Identify which cell holds the provided text, then report its [x, y] central coordinate. 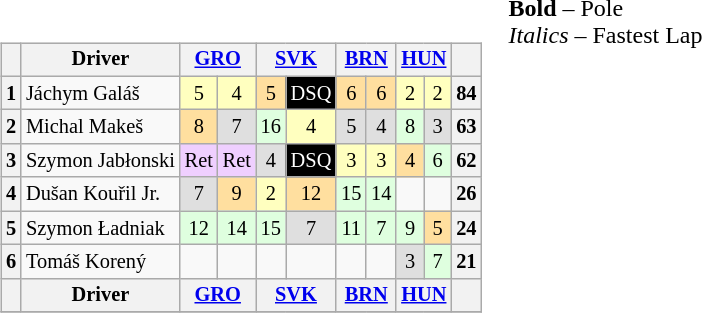
26 [466, 194]
Michal Makeš [100, 127]
Dušan Kouřil Jr. [100, 194]
63 [466, 127]
1 [11, 93]
21 [466, 262]
Tomáš Korený [100, 262]
62 [466, 161]
Szymon Ładniak [100, 228]
Jáchym Galáš [100, 93]
16 [271, 127]
84 [466, 93]
24 [466, 228]
Szymon Jabłonski [100, 161]
11 [351, 228]
